Locate the cell with the specified text and output its (x, y) center coordinate. 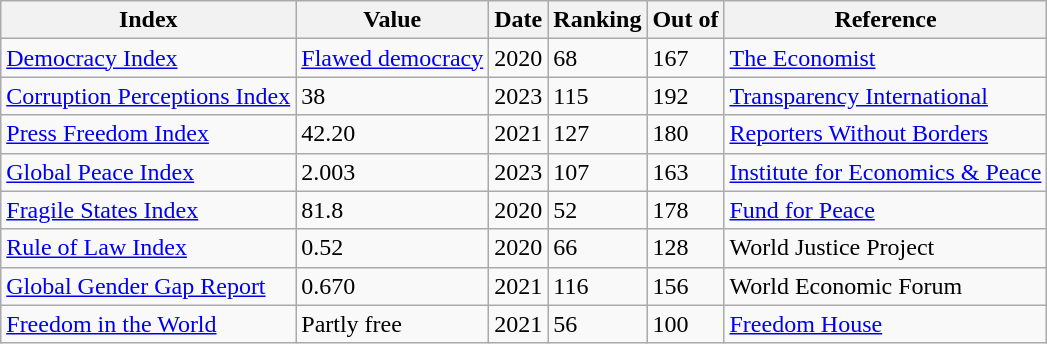
115 (598, 96)
Ranking (598, 20)
156 (686, 286)
68 (598, 58)
167 (686, 58)
107 (598, 172)
56 (598, 324)
Reporters Without Borders (886, 134)
Fragile States Index (148, 210)
World Justice Project (886, 248)
192 (686, 96)
World Economic Forum (886, 286)
2.003 (392, 172)
Fund for Peace (886, 210)
Global Peace Index (148, 172)
42.20 (392, 134)
100 (686, 324)
Corruption Perceptions Index (148, 96)
The Economist (886, 58)
Transparency International (886, 96)
52 (598, 210)
38 (392, 96)
Value (392, 20)
81.8 (392, 210)
66 (598, 248)
Press Freedom Index (148, 134)
127 (598, 134)
Reference (886, 20)
Democracy Index (148, 58)
Flawed democracy (392, 58)
178 (686, 210)
Partly free (392, 324)
Index (148, 20)
Freedom in the World (148, 324)
163 (686, 172)
128 (686, 248)
0.670 (392, 286)
Institute for Economics & Peace (886, 172)
Rule of Law Index (148, 248)
Global Gender Gap Report (148, 286)
Freedom House (886, 324)
116 (598, 286)
0.52 (392, 248)
180 (686, 134)
Date (518, 20)
Out of (686, 20)
